Return (X, Y) of the center of cell containing provided text 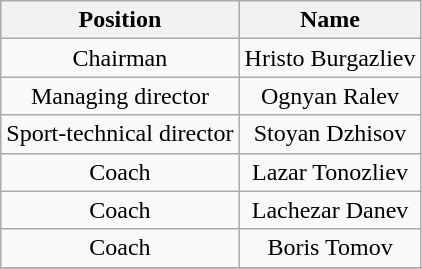
Boris Tomov (330, 248)
Lachezar Danev (330, 210)
Sport-technical director (120, 134)
Name (330, 20)
Stoyan Dzhisov (330, 134)
Managing director (120, 96)
Position (120, 20)
Hristo Burgazliev (330, 58)
Chairman (120, 58)
Lazar Tonozliev (330, 172)
Ognyan Ralev (330, 96)
